Provide the [x, y] coordinate of the cell's center where the given text is located.  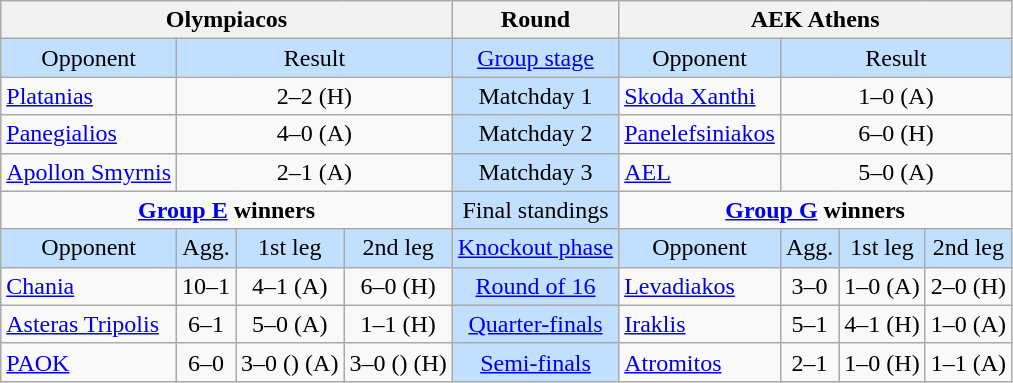
Apollon Smyrnis [89, 172]
6–1 [206, 324]
AEK Athens [816, 20]
Olympiacos [227, 20]
4–0 (A) [315, 134]
Matchday 2 [535, 134]
4–1 (H) [882, 324]
6–0 [206, 362]
Levadiakos [700, 286]
Platanias [89, 96]
Round [535, 20]
2–0 (H) [968, 286]
AEL [700, 172]
Round of 16 [535, 286]
2–1 [809, 362]
1–0 (H) [882, 362]
Group stage [535, 58]
Final standings [535, 210]
Group G winners [816, 210]
3–0 [809, 286]
Matchday 3 [535, 172]
Quarter-finals [535, 324]
10–1 [206, 286]
Atromitos [700, 362]
Matchday 1 [535, 96]
2–1 (A) [315, 172]
Asteras Tripolis [89, 324]
Chania [89, 286]
3–0 () (A) [290, 362]
Skoda Xanthi [700, 96]
Panelefsiniakos [700, 134]
1–1 (H) [398, 324]
1–1 (A) [968, 362]
Iraklis [700, 324]
Knockout phase [535, 248]
4–1 (A) [290, 286]
5–1 [809, 324]
3–0 () (H) [398, 362]
2–2 (H) [315, 96]
PAOK [89, 362]
Group E winners [227, 210]
Semi-finals [535, 362]
Panegialios [89, 134]
